For the text-containing cell, return its midpoint in [x, y] coordinate format. 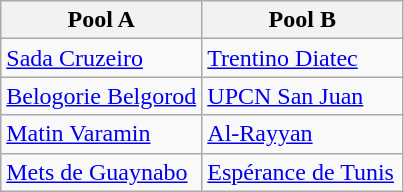
Pool A [102, 20]
Matin Varamin [102, 134]
UPCN San Juan [302, 96]
Trentino Diatec [302, 58]
Mets de Guaynabo [102, 172]
Pool B [302, 20]
Sada Cruzeiro [102, 58]
Espérance de Tunis [302, 172]
Belogorie Belgorod [102, 96]
Al-Rayyan [302, 134]
